Scan for the cell matching the given text and deliver its (X, Y) coordinate at center. 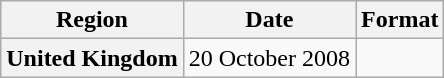
20 October 2008 (269, 58)
Date (269, 20)
Format (400, 20)
Region (92, 20)
United Kingdom (92, 58)
